Identify which cell holds the provided text, then report its (x, y) central coordinate. 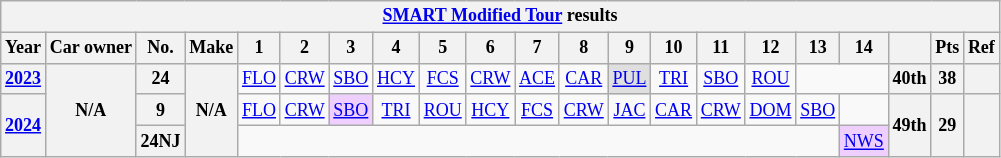
SMART Modified Tour results (500, 16)
12 (770, 48)
ACE (538, 78)
5 (442, 48)
2023 (24, 78)
No. (160, 48)
6 (490, 48)
38 (948, 78)
10 (674, 48)
2024 (24, 125)
DOM (770, 110)
Car owner (90, 48)
24 (160, 78)
2 (304, 48)
4 (396, 48)
3 (351, 48)
49th (910, 125)
29 (948, 125)
1 (260, 48)
Pts (948, 48)
NWS (864, 140)
14 (864, 48)
13 (818, 48)
11 (720, 48)
Make (212, 48)
7 (538, 48)
Ref (982, 48)
PUL (630, 78)
24NJ (160, 140)
JAC (630, 110)
Year (24, 48)
40th (910, 78)
8 (584, 48)
